Detect which cell encompasses the target text, then output its [x, y] center coordinate. 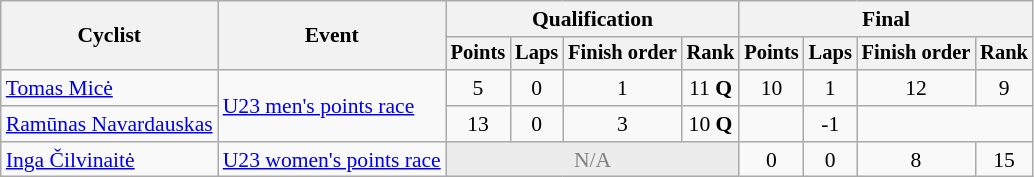
Ramūnas Navardauskas [110, 124]
10 [771, 88]
12 [916, 88]
Tomas Micė [110, 88]
10 Q [711, 124]
-1 [830, 124]
Event [332, 36]
13 [478, 124]
Final [886, 19]
3 [622, 124]
U23 men's points race [332, 106]
9 [1004, 88]
Qualification [593, 19]
11 Q [711, 88]
5 [478, 88]
Cyclist [110, 36]
